Identify which cell holds the provided text, then report its (x, y) central coordinate. 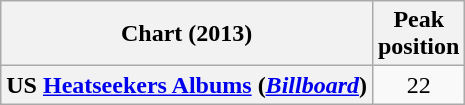
Peakposition (418, 34)
Chart (2013) (187, 34)
22 (418, 85)
US Heatseekers Albums (Billboard) (187, 85)
